Return the (X, Y) coordinate for the center point of the cell that contains the specified text.  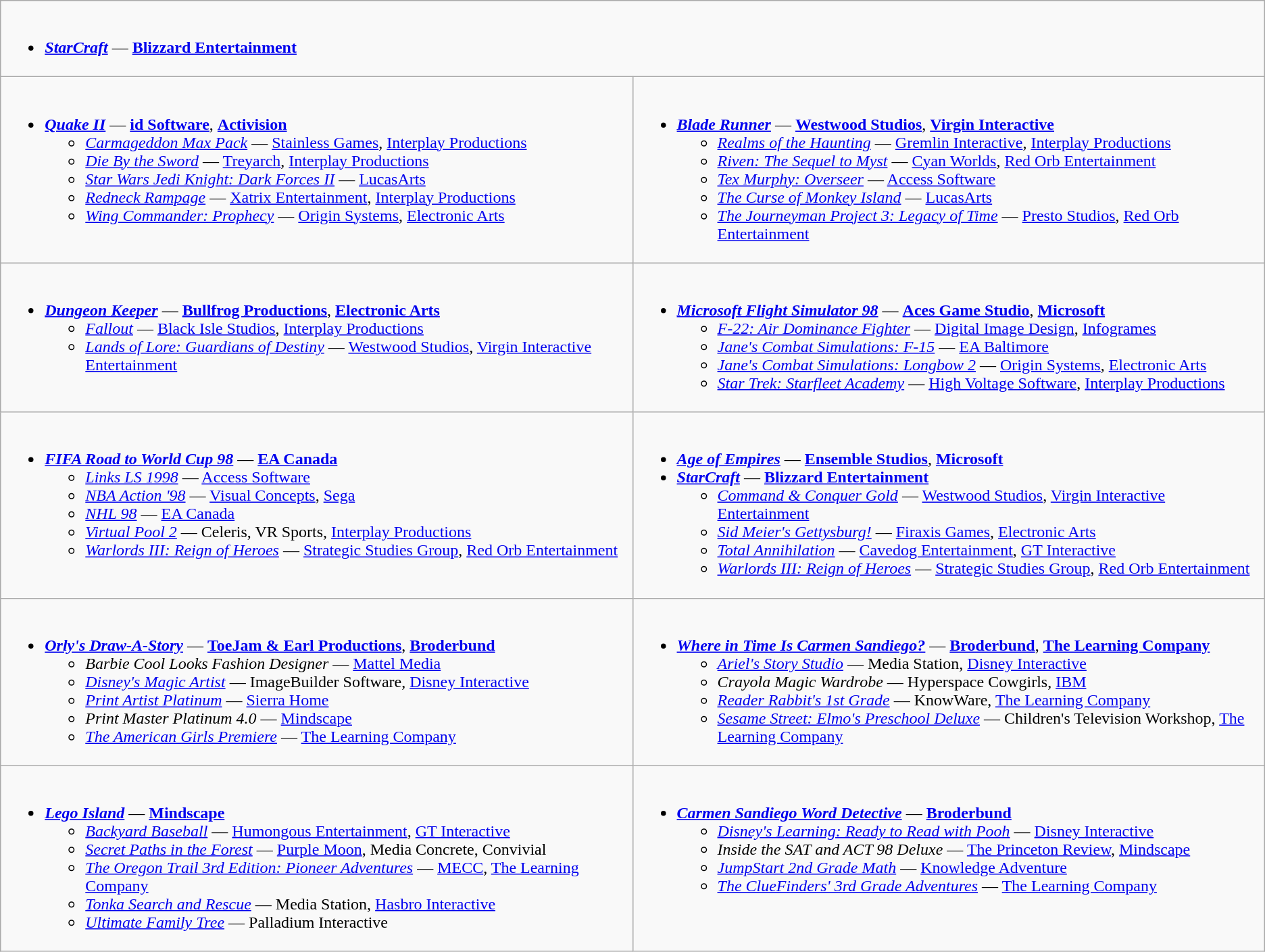
StarCraft — Blizzard Entertainment (632, 39)
